Return the (x, y) coordinate for the center point of the cell that contains the specified text.  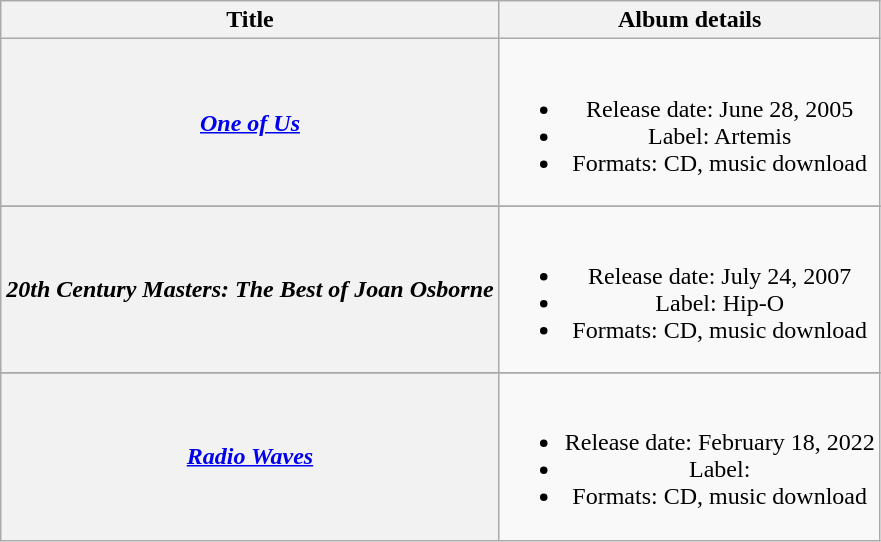
Title (250, 20)
20th Century Masters: The Best of Joan Osborne (250, 290)
Release date: June 28, 2005Label: ArtemisFormats: CD, music download (690, 122)
Radio Waves (250, 456)
Album details (690, 20)
Release date: July 24, 2007Label: Hip-OFormats: CD, music download (690, 290)
One of Us (250, 122)
Release date: February 18, 2022Label:Formats: CD, music download (690, 456)
